Detect which cell encompasses the target text, then output its (X, Y) center coordinate. 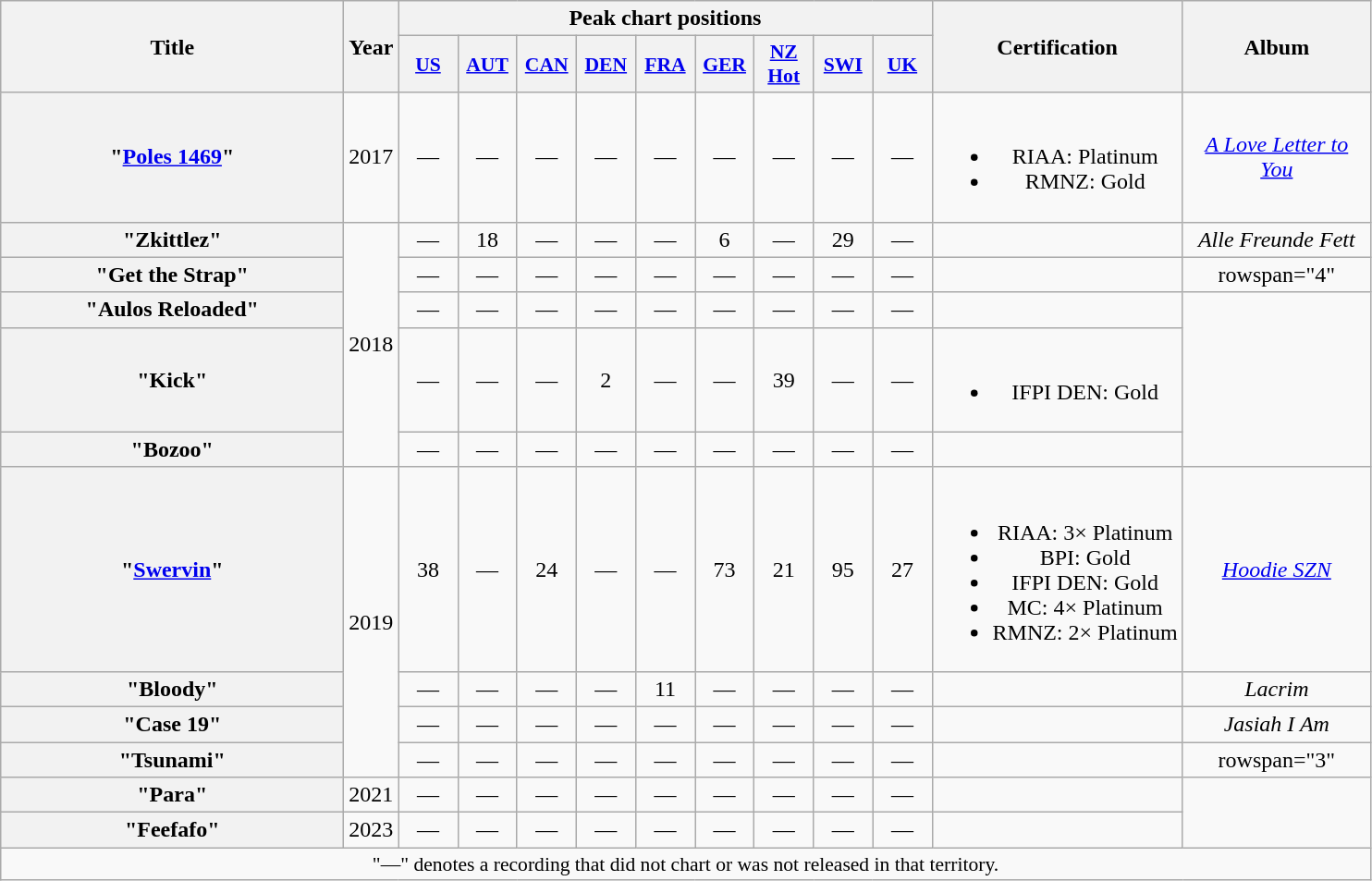
Jasiah I Am (1276, 724)
DEN (606, 65)
2023 (372, 830)
24 (546, 569)
"Bloody" (172, 689)
27 (902, 569)
2019 (372, 621)
"Get the Strap" (172, 275)
"Aulos Reloaded" (172, 310)
2 (606, 379)
"Tsunami" (172, 759)
IFPI DEN: Gold (1058, 379)
18 (487, 239)
"Swervin" (172, 569)
"Kick" (172, 379)
11 (665, 689)
73 (725, 569)
A Love Letter to You (1276, 157)
rowspan="4" (1276, 275)
6 (725, 239)
39 (784, 379)
Year (372, 46)
FRA (665, 65)
Lacrim (1276, 689)
AUT (487, 65)
"Para" (172, 795)
Certification (1058, 46)
38 (428, 569)
RIAA: PlatinumRMNZ: Gold (1058, 157)
2018 (372, 344)
95 (843, 569)
"Case 19" (172, 724)
CAN (546, 65)
"Zkittlez" (172, 239)
"Feefafo" (172, 830)
"—" denotes a recording that did not chart or was not released in that territory. (686, 864)
Album (1276, 46)
US (428, 65)
29 (843, 239)
rowspan="3" (1276, 759)
"Bozoo" (172, 449)
Hoodie SZN (1276, 569)
SWI (843, 65)
UK (902, 65)
GER (725, 65)
2017 (372, 157)
NZHot (784, 65)
Title (172, 46)
21 (784, 569)
"Poles 1469" (172, 157)
Peak chart positions (666, 18)
RIAA: 3× PlatinumBPI: GoldIFPI DEN: GoldMC: 4× PlatinumRMNZ: 2× Platinum (1058, 569)
2021 (372, 795)
Alle Freunde Fett (1276, 239)
